Return the [X, Y] coordinate for the center point of the cell that contains the specified text.  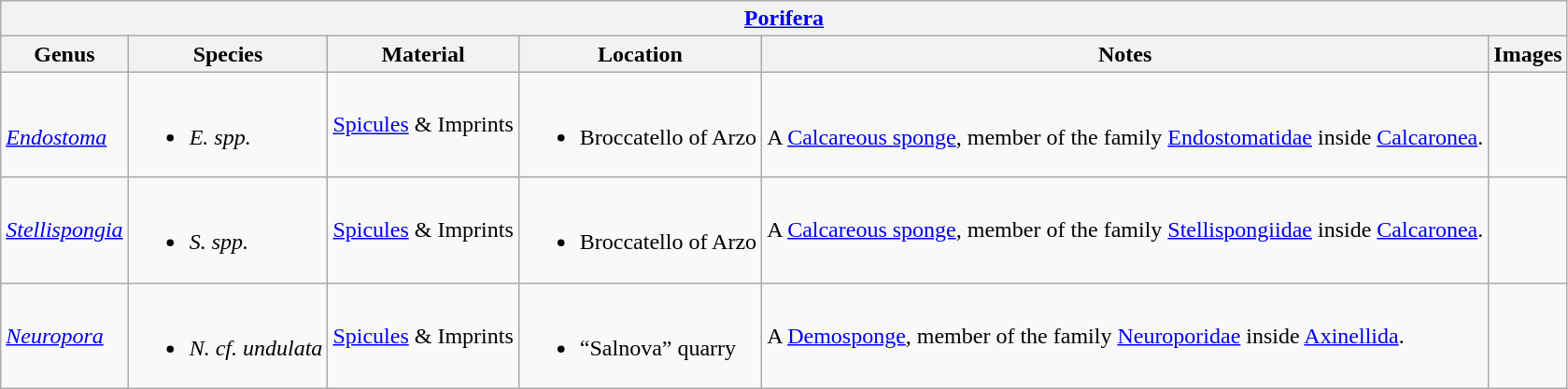
Neuropora [64, 336]
A Calcareous sponge, member of the family Stellispongiidae inside Calcaronea. [1125, 229]
A Demosponge, member of the family Neuroporidae inside Axinellida. [1125, 336]
N. cf. undulata [228, 336]
“Salnova” quarry [640, 336]
Images [1528, 54]
Porifera [784, 19]
S. spp. [228, 229]
Material [423, 54]
A Calcareous sponge, member of the family Endostomatidae inside Calcaronea. [1125, 125]
E. spp. [228, 125]
Genus [64, 54]
Notes [1125, 54]
Stellispongia [64, 229]
Endostoma [64, 125]
Location [640, 54]
Species [228, 54]
